Search for the cell housing the specified text and yield its (x, y) center coordinate. 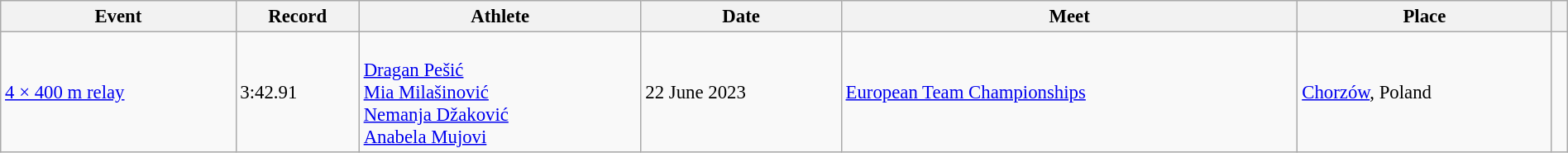
Date (741, 17)
Chorzów, Poland (1424, 93)
European Team Championships (1069, 93)
Athlete (500, 17)
Meet (1069, 17)
Dragan PešićMia MilašinovićNemanja DžakovićAnabela Mujovi (500, 93)
4 × 400 m relay (118, 93)
3:42.91 (298, 93)
22 June 2023 (741, 93)
Place (1424, 17)
Record (298, 17)
Event (118, 17)
